Search for the cell housing the specified text and yield its [X, Y] center coordinate. 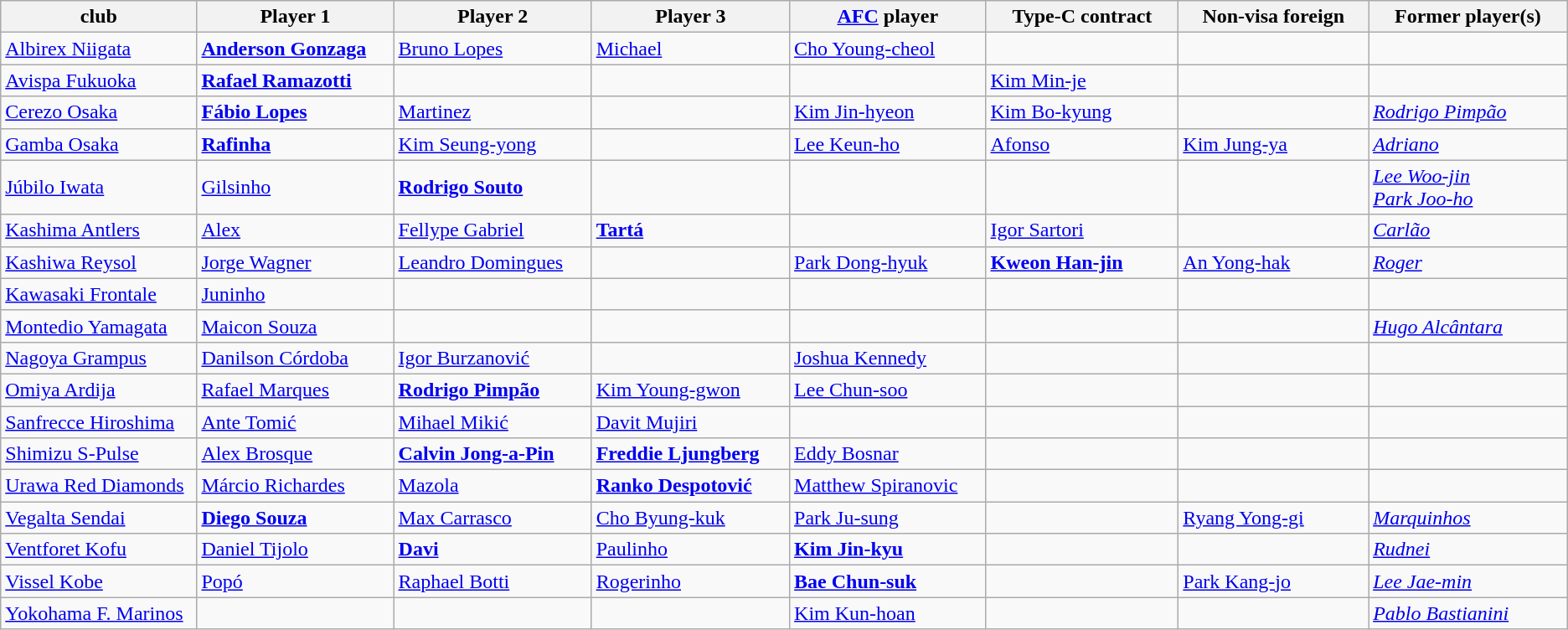
Lee Chun-soo [888, 390]
Carlão [1468, 230]
Kim Min-je [1082, 80]
Ranko Despotović [690, 486]
Sanfrecce Hiroshima [99, 421]
Mihael Mikić [493, 421]
Jorge Wagner [295, 262]
Raphael Botti [493, 581]
Rafael Marques [295, 390]
Márcio Richardes [295, 486]
Shimizu S-Pulse [99, 454]
AFC player [888, 17]
Omiya Ardija [99, 390]
Martinez [493, 112]
Type-C contract [1082, 17]
Alex [295, 230]
Calvin Jong-a-Pin [493, 454]
Lee Woo-jin Park Joo-ho [1468, 188]
Igor Burzanović [493, 358]
Fellype Gabriel [493, 230]
Anderson Gonzaga [295, 49]
Cho Young-cheol [888, 49]
Marquinhos [1468, 518]
Danilson Córdoba [295, 358]
Maicon Souza [295, 326]
Former player(s) [1468, 17]
Gilsinho [295, 188]
Kim Kun-hoan [888, 613]
Afonso [1082, 144]
Kim Seung-yong [493, 144]
Rafael Ramazotti [295, 80]
Cerezo Osaka [99, 112]
Daniel Tijolo [295, 550]
Davi [493, 550]
Leandro Domingues [493, 262]
Albirex Niigata [99, 49]
Vissel Kobe [99, 581]
club [99, 17]
Bae Chun-suk [888, 581]
Park Dong-hyuk [888, 262]
Non-visa foreign [1273, 17]
Nagoya Grampus [99, 358]
Urawa Red Diamonds [99, 486]
Player 1 [295, 17]
Kawasaki Frontale [99, 294]
Park Ju-sung [888, 518]
An Yong-hak [1273, 262]
Lee Jae-min [1468, 581]
Tartá [690, 230]
Vegalta Sendai [99, 518]
Joshua Kennedy [888, 358]
Yokohama F. Marinos [99, 613]
Adriano [1468, 144]
Mazola [493, 486]
Ante Tomić [295, 421]
Diego Souza [295, 518]
Kim Jung-ya [1273, 144]
Igor Sartori [1082, 230]
Alex Brosque [295, 454]
Paulinho [690, 550]
Hugo Alcântara [1468, 326]
Player 2 [493, 17]
Gamba Osaka [99, 144]
Davit Mujiri [690, 421]
Montedio Yamagata [99, 326]
Kim Young-gwon [690, 390]
Juninho [295, 294]
Michael [690, 49]
Popó [295, 581]
Kashiwa Reysol [99, 262]
Júbilo Iwata [99, 188]
Kim Jin-kyu [888, 550]
Kweon Han-jin [1082, 262]
Lee Keun-ho [888, 144]
Roger [1468, 262]
Rafinha [295, 144]
Freddie Ljungberg [690, 454]
Cho Byung-kuk [690, 518]
Fábio Lopes [295, 112]
Pablo Bastianini [1468, 613]
Avispa Fukuoka [99, 80]
Ventforet Kofu [99, 550]
Park Kang-jo [1273, 581]
Kim Bo-kyung [1082, 112]
Rodrigo Souto [493, 188]
Kim Jin-hyeon [888, 112]
Rudnei [1468, 550]
Kashima Antlers [99, 230]
Player 3 [690, 17]
Matthew Spiranovic [888, 486]
Eddy Bosnar [888, 454]
Ryang Yong-gi [1273, 518]
Bruno Lopes [493, 49]
Rogerinho [690, 581]
Max Carrasco [493, 518]
